Find where the given text appears and provide that cell's center as [X, Y] coordinate. 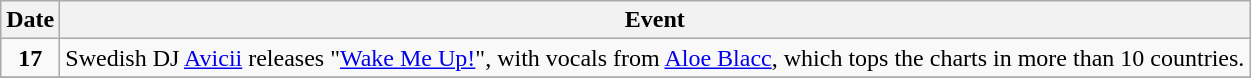
Swedish DJ Avicii releases "Wake Me Up!", with vocals from Aloe Blacc, which tops the charts in more than 10 countries. [655, 58]
Event [655, 20]
17 [30, 58]
Date [30, 20]
